Determine the [X, Y] coordinate at the center of the cell enclosing the given text.  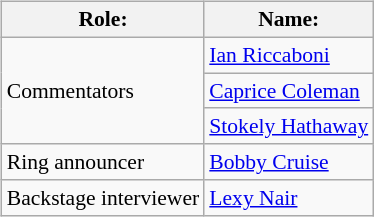
Commentators [104, 90]
Stokely Hathaway [288, 126]
Lexy Nair [288, 198]
Caprice Coleman [288, 91]
Backstage interviewer [104, 198]
Role: [104, 20]
Ring announcer [104, 162]
Ian Riccaboni [288, 55]
Bobby Cruise [288, 162]
Name: [288, 20]
